Locate the cell with the specified text and output its (x, y) center coordinate. 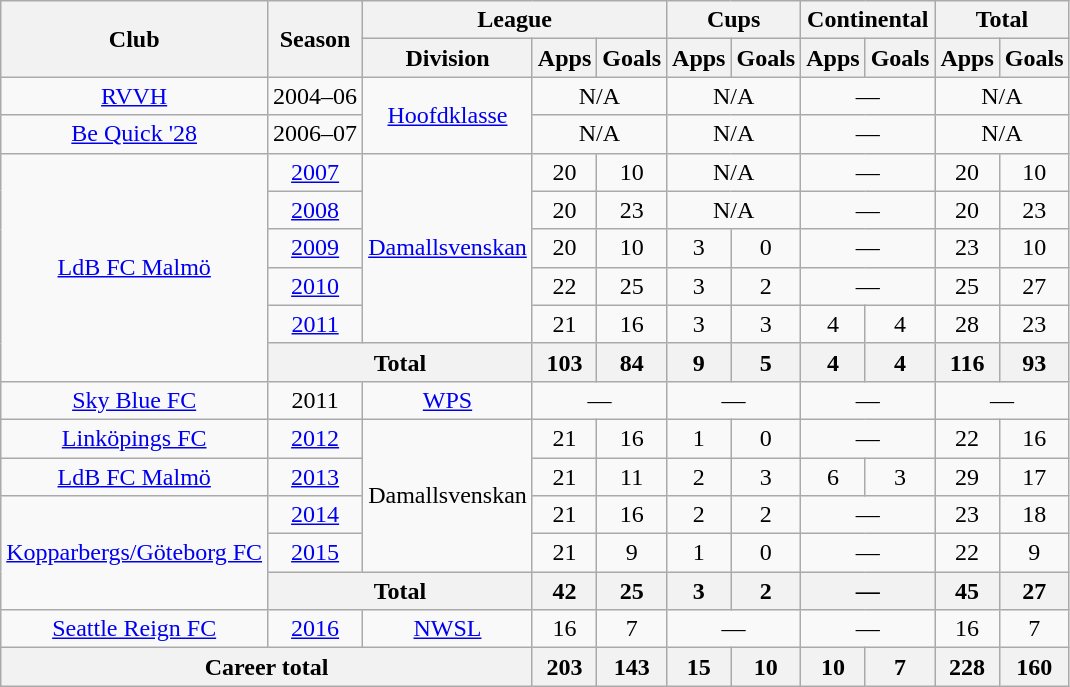
RVVH (134, 96)
5 (766, 362)
42 (564, 591)
17 (1034, 477)
2012 (316, 438)
Linköpings FC (134, 438)
2009 (316, 248)
45 (967, 591)
11 (632, 477)
Season (316, 39)
84 (632, 362)
Division (448, 58)
Cups (734, 20)
28 (967, 324)
93 (1034, 362)
Be Quick '28 (134, 134)
2010 (316, 286)
Club (134, 39)
2015 (316, 553)
Continental (868, 20)
228 (967, 667)
203 (564, 667)
143 (632, 667)
2007 (316, 172)
2016 (316, 629)
2014 (316, 515)
160 (1034, 667)
2006–07 (316, 134)
15 (699, 667)
NWSL (448, 629)
6 (833, 477)
116 (967, 362)
Hoofdklasse (448, 115)
Kopparbergs/Göteborg FC (134, 553)
2013 (316, 477)
2008 (316, 210)
League (515, 20)
Sky Blue FC (134, 400)
Career total (267, 667)
103 (564, 362)
Seattle Reign FC (134, 629)
WPS (448, 400)
2004–06 (316, 96)
18 (1034, 515)
29 (967, 477)
